Return the (x, y) coordinate for the center point of the cell that contains the specified text.  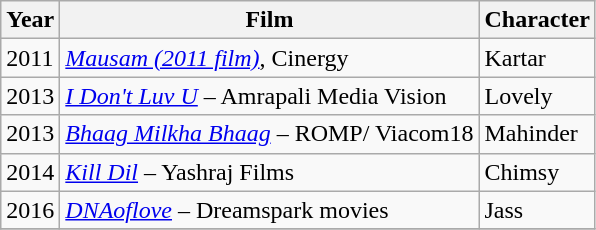
Lovely (537, 96)
2016 (30, 210)
Chimsy (537, 172)
Bhaag Milkha Bhaag – ROMP/ Viacom18 (270, 134)
I Don't Luv U – Amrapali Media Vision (270, 96)
Film (270, 20)
Jass (537, 210)
Mausam (2011 film), Cinergy (270, 58)
Year (30, 20)
Mahinder (537, 134)
2014 (30, 172)
Character (537, 20)
2011 (30, 58)
Kartar (537, 58)
Kill Dil – Yashraj Films (270, 172)
DNAoflove – Dreamspark movies (270, 210)
